Pinpoint the cell where the given text exists, returning its (X, Y) midpoint coordinate. 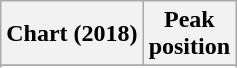
Chart (2018) (72, 34)
Peakposition (189, 34)
